From the cell containing the given text, extract its center point as [X, Y] coordinate. 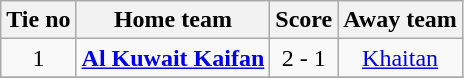
Home team [173, 20]
Away team [400, 20]
1 [38, 58]
Score [304, 20]
Khaitan [400, 58]
2 - 1 [304, 58]
Tie no [38, 20]
Al Kuwait Kaifan [173, 58]
